Provide the (x, y) coordinate of the cell's center where the given text is located.  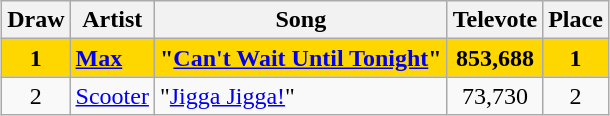
Artist (112, 20)
73,730 (494, 96)
Televote (494, 20)
Draw (36, 20)
853,688 (494, 58)
"Jigga Jigga!" (300, 96)
Scooter (112, 96)
Max (112, 58)
Song (300, 20)
"Can't Wait Until Tonight" (300, 58)
Place (576, 20)
